Capture the cell that displays the provided text and extract its (x, y) central coordinate. 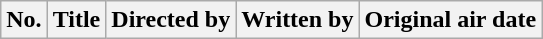
Title (76, 20)
Original air date (450, 20)
Written by (298, 20)
No. (24, 20)
Directed by (171, 20)
